Return [X, Y] of the center of cell containing provided text 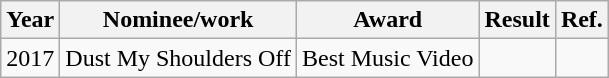
Dust My Shoulders Off [178, 58]
Best Music Video [388, 58]
Award [388, 20]
Ref. [582, 20]
Year [30, 20]
Result [517, 20]
Nominee/work [178, 20]
2017 [30, 58]
